Extract the (X, Y) coordinate from the center of the cell holding the provided text.  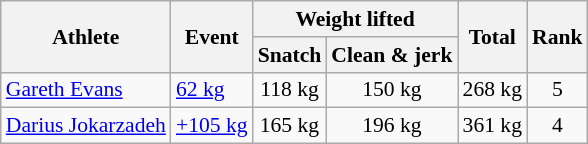
196 kg (392, 126)
150 kg (392, 90)
62 kg (212, 90)
+105 kg (212, 126)
361 kg (492, 126)
Gareth Evans (86, 90)
Weight lifted (356, 19)
Rank (558, 36)
Darius Jokarzadeh (86, 126)
118 kg (290, 90)
Event (212, 36)
4 (558, 126)
Snatch (290, 55)
Athlete (86, 36)
165 kg (290, 126)
5 (558, 90)
268 kg (492, 90)
Clean & jerk (392, 55)
Total (492, 36)
